For the text-containing cell, return its midpoint in (X, Y) coordinate format. 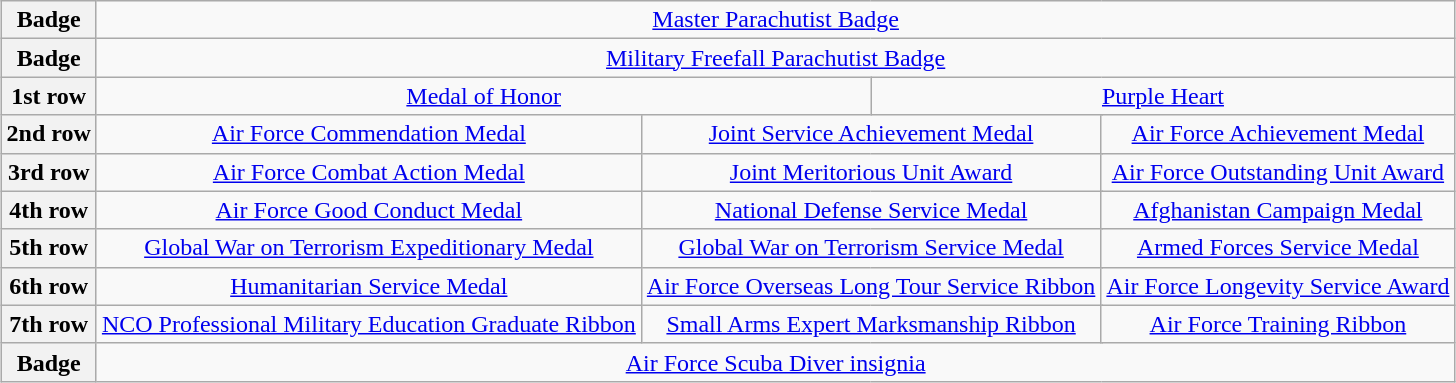
Air Force Combat Action Medal (368, 172)
Air Force Overseas Long Tour Service Ribbon (871, 286)
Military Freefall Parachutist Badge (776, 58)
Armed Forces Service Medal (1278, 248)
Master Parachutist Badge (776, 20)
Humanitarian Service Medal (368, 286)
3rd row (48, 172)
2nd row (48, 134)
1st row (48, 96)
Air Force Commendation Medal (368, 134)
National Defense Service Medal (871, 210)
Afghanistan Campaign Medal (1278, 210)
Purple Heart (1163, 96)
Joint Meritorious Unit Award (871, 172)
Global War on Terrorism Service Medal (871, 248)
NCO Professional Military Education Graduate Ribbon (368, 324)
Air Force Good Conduct Medal (368, 210)
Air Force Outstanding Unit Award (1278, 172)
4th row (48, 210)
Air Force Scuba Diver insignia (776, 362)
5th row (48, 248)
Global War on Terrorism Expeditionary Medal (368, 248)
Medal of Honor (484, 96)
Air Force Achievement Medal (1278, 134)
Air Force Longevity Service Award (1278, 286)
Joint Service Achievement Medal (871, 134)
Air Force Training Ribbon (1278, 324)
6th row (48, 286)
7th row (48, 324)
Small Arms Expert Marksmanship Ribbon (871, 324)
